From the cell containing the given text, extract its center point as [x, y] coordinate. 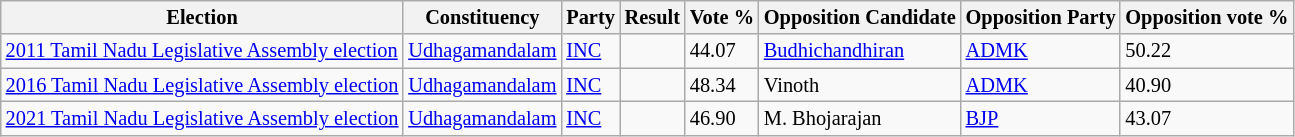
M. Bhojarajan [860, 118]
Opposition Party [1041, 17]
Budhichandhiran [860, 51]
Result [652, 17]
44.07 [722, 51]
Party [590, 17]
Constituency [482, 17]
2021 Tamil Nadu Legislative Assembly election [202, 118]
2011 Tamil Nadu Legislative Assembly election [202, 51]
Vinoth [860, 85]
Opposition vote % [1206, 17]
43.07 [1206, 118]
48.34 [722, 85]
Opposition Candidate [860, 17]
BJP [1041, 118]
46.90 [722, 118]
40.90 [1206, 85]
50.22 [1206, 51]
Election [202, 17]
Vote % [722, 17]
2016 Tamil Nadu Legislative Assembly election [202, 85]
